Determine the [X, Y] coordinate at the center of the cell enclosing the given text.  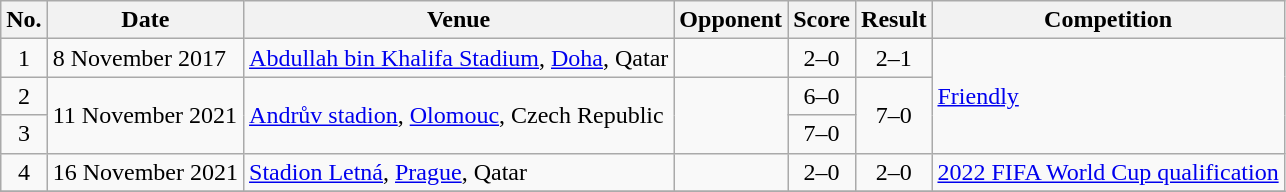
6–0 [822, 96]
Date [145, 20]
2 [24, 96]
Venue [459, 20]
Score [822, 20]
16 November 2021 [145, 172]
8 November 2017 [145, 58]
Opponent [731, 20]
11 November 2021 [145, 115]
2–1 [894, 58]
3 [24, 134]
Stadion Letná, Prague, Qatar [459, 172]
No. [24, 20]
2022 FIFA World Cup qualification [1108, 172]
Abdullah bin Khalifa Stadium, Doha, Qatar [459, 58]
4 [24, 172]
1 [24, 58]
Competition [1108, 20]
Friendly [1108, 96]
Andrův stadion, Olomouc, Czech Republic [459, 115]
Result [894, 20]
